Scan for the cell matching the given text and deliver its (X, Y) coordinate at center. 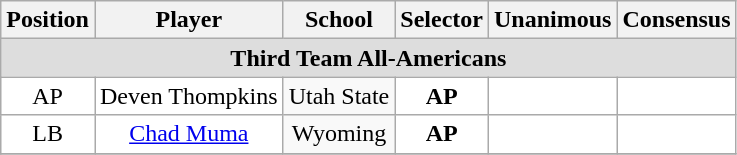
Wyoming (339, 134)
Player (188, 20)
Unanimous (552, 20)
Chad Muma (188, 134)
Third Team All-Americans (368, 58)
School (339, 20)
Position (48, 20)
Selector (442, 20)
Deven Thompkins (188, 96)
Consensus (676, 20)
Utah State (339, 96)
LB (48, 134)
